Return (X, Y) of the center of cell containing provided text 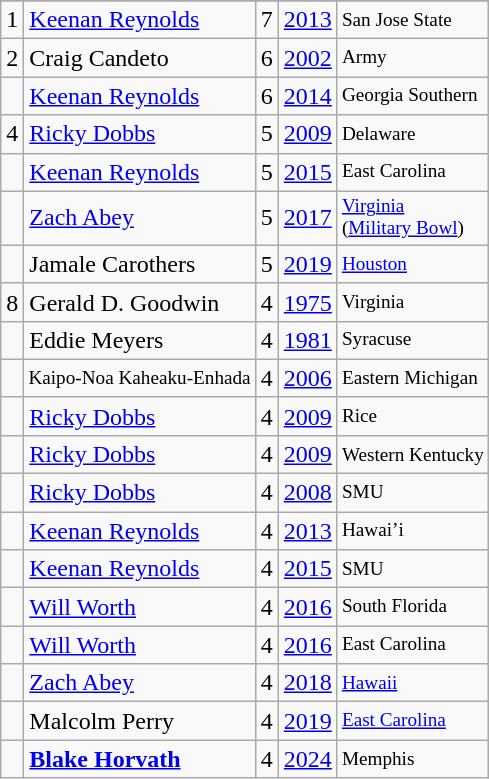
Memphis (412, 759)
Army (412, 58)
8 (12, 302)
2008 (308, 493)
Houston (412, 264)
Hawai’i (412, 531)
South Florida (412, 607)
Hawaii (412, 683)
2018 (308, 683)
1975 (308, 302)
Gerald D. Goodwin (140, 302)
2006 (308, 378)
Virginia (412, 302)
Malcolm Perry (140, 721)
Delaware (412, 134)
Blake Horvath (140, 759)
2002 (308, 58)
San Jose State (412, 20)
Virginia(Military Bowl) (412, 218)
1981 (308, 340)
2014 (308, 96)
Craig Candeto (140, 58)
Western Kentucky (412, 455)
Syracuse (412, 340)
1 (12, 20)
7 (266, 20)
2024 (308, 759)
Kaipo-Noa Kaheaku-Enhada (140, 378)
Rice (412, 416)
Jamale Carothers (140, 264)
Eastern Michigan (412, 378)
Georgia Southern (412, 96)
2017 (308, 218)
2 (12, 58)
Eddie Meyers (140, 340)
